Capture the cell that displays the provided text and extract its [x, y] central coordinate. 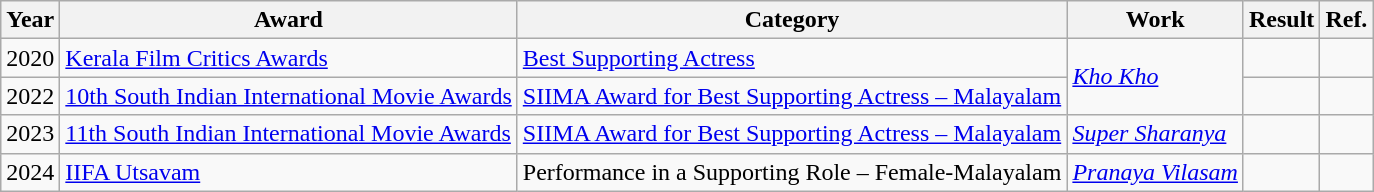
Pranaya Vilasam [1156, 172]
Kerala Film Critics Awards [288, 58]
Year [30, 20]
IIFA Utsavam [288, 172]
2022 [30, 96]
Kho Kho [1156, 77]
Award [288, 20]
Result [1281, 20]
2024 [30, 172]
2023 [30, 134]
Best Supporting Actress [792, 58]
2020 [30, 58]
11th South Indian International Movie Awards [288, 134]
Work [1156, 20]
Ref. [1346, 20]
Super Sharanya [1156, 134]
Category [792, 20]
Performance in a Supporting Role – Female-Malayalam [792, 172]
10th South Indian International Movie Awards [288, 96]
